Detect which cell encompasses the target text, then output its [X, Y] center coordinate. 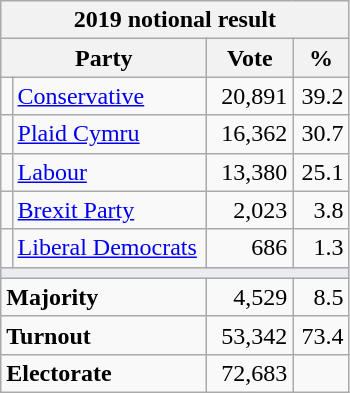
1.3 [321, 248]
25.1 [321, 172]
13,380 [250, 172]
Brexit Party [110, 210]
686 [250, 248]
Majority [104, 297]
3.8 [321, 210]
Conservative [110, 96]
% [321, 58]
Liberal Democrats [110, 248]
30.7 [321, 134]
8.5 [321, 297]
20,891 [250, 96]
39.2 [321, 96]
Vote [250, 58]
16,362 [250, 134]
53,342 [250, 335]
Labour [110, 172]
73.4 [321, 335]
Electorate [104, 373]
72,683 [250, 373]
Turnout [104, 335]
2019 notional result [175, 20]
4,529 [250, 297]
Party [104, 58]
Plaid Cymru [110, 134]
2,023 [250, 210]
